Return the [x, y] coordinate for the center point of the cell that contains the specified text.  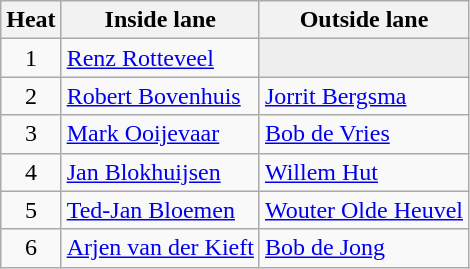
Outside lane [364, 20]
2 [31, 96]
1 [31, 58]
Mark Ooijevaar [160, 134]
Robert Bovenhuis [160, 96]
Jorrit Bergsma [364, 96]
Arjen van der Kieft [160, 248]
Bob de Jong [364, 248]
6 [31, 248]
Willem Hut [364, 172]
3 [31, 134]
Bob de Vries [364, 134]
Ted-Jan Bloemen [160, 210]
4 [31, 172]
Inside lane [160, 20]
Wouter Olde Heuvel [364, 210]
Jan Blokhuijsen [160, 172]
Renz Rotteveel [160, 58]
5 [31, 210]
Heat [31, 20]
